For the text-containing cell, return its midpoint in [x, y] coordinate format. 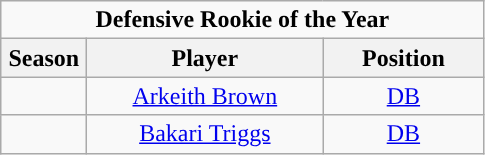
Bakari Triggs [205, 134]
Position [404, 58]
Arkeith Brown [205, 96]
Defensive Rookie of the Year [242, 20]
Season [44, 58]
Player [205, 58]
